Pinpoint the cell where the given text exists, returning its [X, Y] midpoint coordinate. 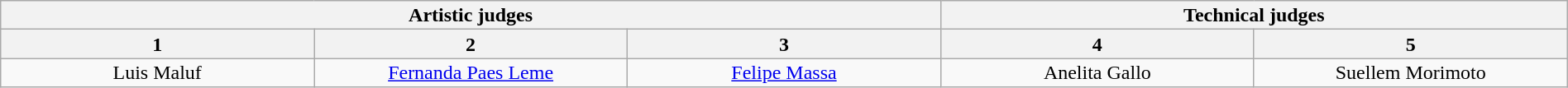
2 [471, 44]
Anelita Gallo [1097, 72]
Technical judges [1254, 15]
Luis Maluf [157, 72]
Fernanda Paes Leme [471, 72]
4 [1097, 44]
Felipe Massa [784, 72]
Artistic judges [471, 15]
Suellem Morimoto [1411, 72]
3 [784, 44]
5 [1411, 44]
1 [157, 44]
